From the cell containing the given text, extract its center point as [x, y] coordinate. 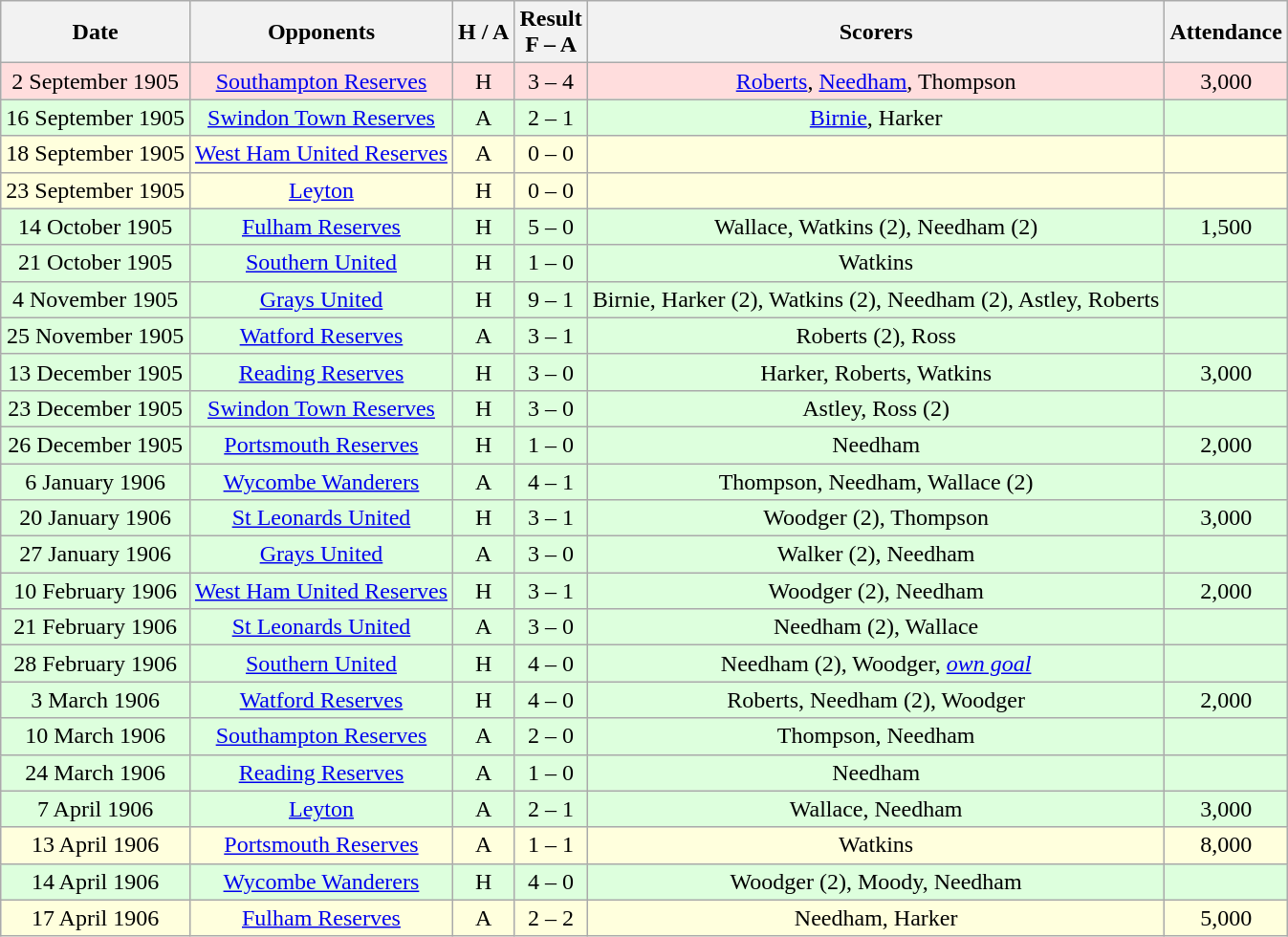
21 October 1905 [96, 263]
23 September 1905 [96, 190]
Date [96, 33]
Harker, Roberts, Watkins [876, 372]
16 September 1905 [96, 118]
20 January 1906 [96, 518]
7 April 1906 [96, 809]
9 – 1 [551, 299]
13 December 1905 [96, 372]
Needham (2), Wallace [876, 627]
Woodger (2), Thompson [876, 518]
2 – 2 [551, 918]
Opponents [321, 33]
21 February 1906 [96, 627]
26 December 1905 [96, 445]
28 February 1906 [96, 664]
14 April 1906 [96, 882]
Birnie, Harker (2), Watkins (2), Needham (2), Astley, Roberts [876, 299]
Woodger (2), Moody, Needham [876, 882]
Needham (2), Woodger, own goal [876, 664]
5,000 [1226, 918]
2 September 1905 [96, 81]
Thompson, Needham, Wallace (2) [876, 481]
14 October 1905 [96, 227]
13 April 1906 [96, 845]
Roberts, Needham, Thompson [876, 81]
23 December 1905 [96, 408]
H / A [484, 33]
8,000 [1226, 845]
4 – 1 [551, 481]
10 February 1906 [96, 591]
1,500 [1226, 227]
Roberts (2), Ross [876, 336]
Astley, Ross (2) [876, 408]
3 March 1906 [96, 700]
3 – 4 [551, 81]
Needham, Harker [876, 918]
Wallace, Needham [876, 809]
Attendance [1226, 33]
24 March 1906 [96, 773]
2 – 0 [551, 736]
1 – 1 [551, 845]
6 January 1906 [96, 481]
Thompson, Needham [876, 736]
Woodger (2), Needham [876, 591]
Wallace, Watkins (2), Needham (2) [876, 227]
Birnie, Harker [876, 118]
17 April 1906 [96, 918]
Roberts, Needham (2), Woodger [876, 700]
5 – 0 [551, 227]
25 November 1905 [96, 336]
27 January 1906 [96, 555]
18 September 1905 [96, 154]
ResultF – A [551, 33]
Walker (2), Needham [876, 555]
Scorers [876, 33]
10 March 1906 [96, 736]
4 November 1905 [96, 299]
